For the text-containing cell, return its midpoint in (X, Y) coordinate format. 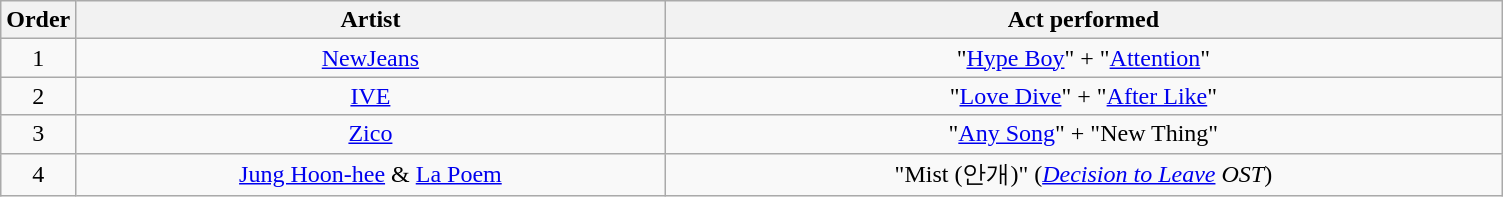
IVE (370, 96)
Artist (370, 20)
4 (38, 174)
2 (38, 96)
"Any Song" + "New Thing" (1084, 134)
"Hype Boy" + "Attention" (1084, 58)
Jung Hoon-hee & La Poem (370, 174)
Order (38, 20)
Act performed (1084, 20)
Zico (370, 134)
1 (38, 58)
"Mist (안개)" (Decision to Leave OST) (1084, 174)
NewJeans (370, 58)
3 (38, 134)
"Love Dive" + "After Like" (1084, 96)
